Output the (X, Y) coordinate of the center of the cell containing the given text.  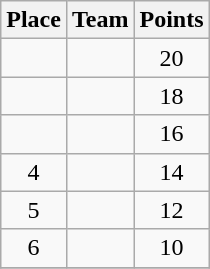
12 (172, 210)
Team (100, 20)
20 (172, 58)
16 (172, 134)
Place (34, 20)
Points (172, 20)
6 (34, 248)
14 (172, 172)
5 (34, 210)
4 (34, 172)
10 (172, 248)
18 (172, 96)
